Return the [X, Y] coordinate for the center point of the cell that contains the specified text.  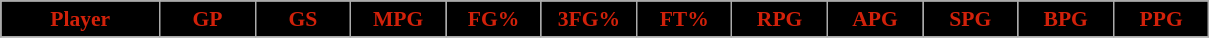
Player [80, 19]
RPG [780, 19]
FT% [684, 19]
PPG [1161, 19]
APG [874, 19]
BPG [1066, 19]
GP [208, 19]
SPG [970, 19]
MPG [398, 19]
GS [302, 19]
3FG% [588, 19]
FG% [494, 19]
